Capture the cell that displays the provided text and extract its (X, Y) central coordinate. 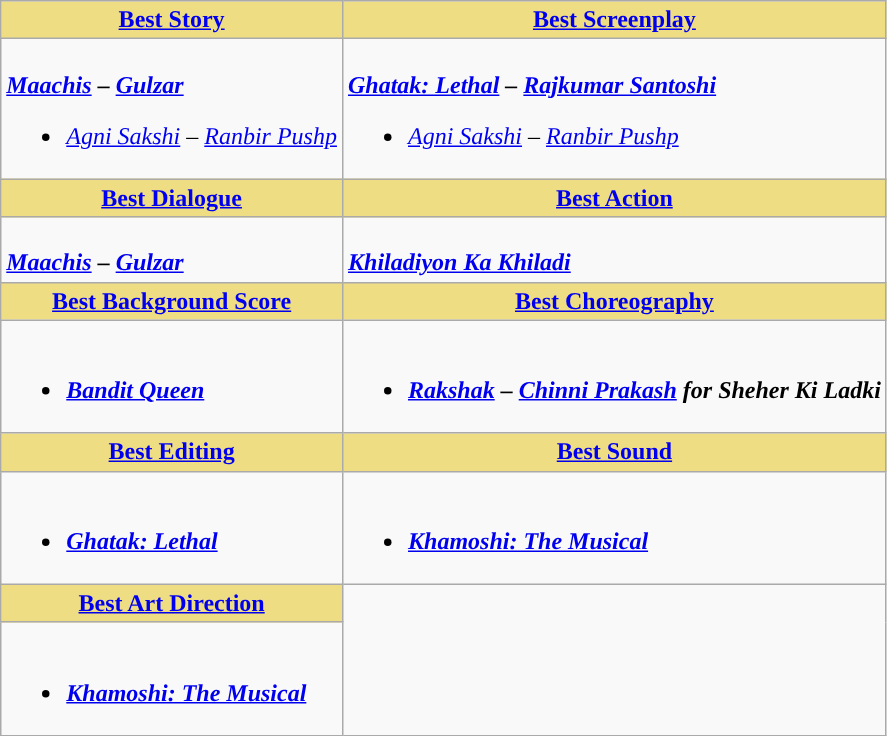
Bandit Queen (172, 376)
Best Action (614, 198)
Best Screenplay (614, 20)
Khiladiyon Ka Khiladi (614, 250)
Best Choreography (614, 301)
Best Editing (172, 452)
Best Dialogue (172, 198)
Best Background Score (172, 301)
Ghatak: Lethal (172, 528)
Best Sound (614, 452)
Rakshak – Chinni Prakash for Sheher Ki Ladki (614, 376)
Ghatak: Lethal – Rajkumar Santoshi Agni Sakshi – Ranbir Pushp (614, 109)
Best Story (172, 20)
Maachis – Gulzar (172, 250)
Best Art Direction (172, 603)
Maachis – Gulzar Agni Sakshi – Ranbir Pushp (172, 109)
